From the cell containing the given text, extract its center point as [x, y] coordinate. 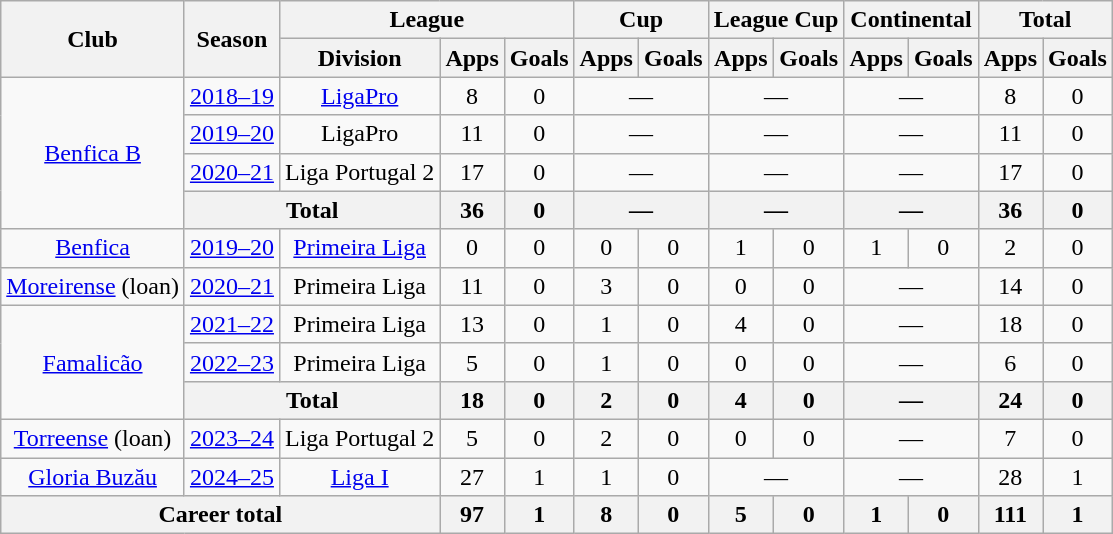
97 [472, 515]
3 [606, 286]
7 [1010, 438]
Gloria Buzău [93, 477]
13 [472, 324]
League [426, 20]
2018–19 [232, 96]
Season [232, 39]
Club [93, 39]
24 [1010, 400]
2021–22 [232, 324]
2022–23 [232, 362]
Benfica B [93, 153]
Continental [911, 20]
28 [1010, 477]
League Cup [776, 20]
111 [1010, 515]
Cup [641, 20]
2024–25 [232, 477]
Benfica [93, 248]
Moreirense (loan) [93, 286]
Career total [220, 515]
Division [359, 58]
27 [472, 477]
Liga I [359, 477]
14 [1010, 286]
2023–24 [232, 438]
Famalicão [93, 362]
6 [1010, 362]
Torreense (loan) [93, 438]
